Identify which cell holds the provided text, then report its [X, Y] central coordinate. 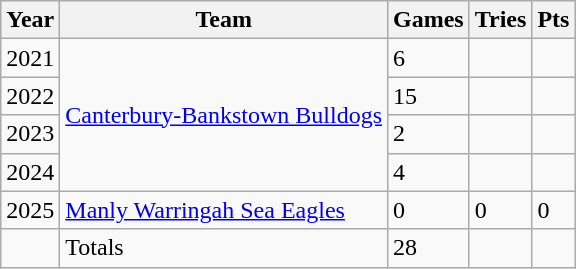
2024 [30, 172]
2021 [30, 58]
4 [429, 172]
Tries [500, 20]
2023 [30, 134]
2 [429, 134]
2022 [30, 96]
6 [429, 58]
Year [30, 20]
15 [429, 96]
Totals [224, 248]
Team [224, 20]
28 [429, 248]
Pts [554, 20]
Manly Warringah Sea Eagles [224, 210]
Canterbury-Bankstown Bulldogs [224, 115]
Games [429, 20]
2025 [30, 210]
